Capture the cell that displays the provided text and extract its [x, y] central coordinate. 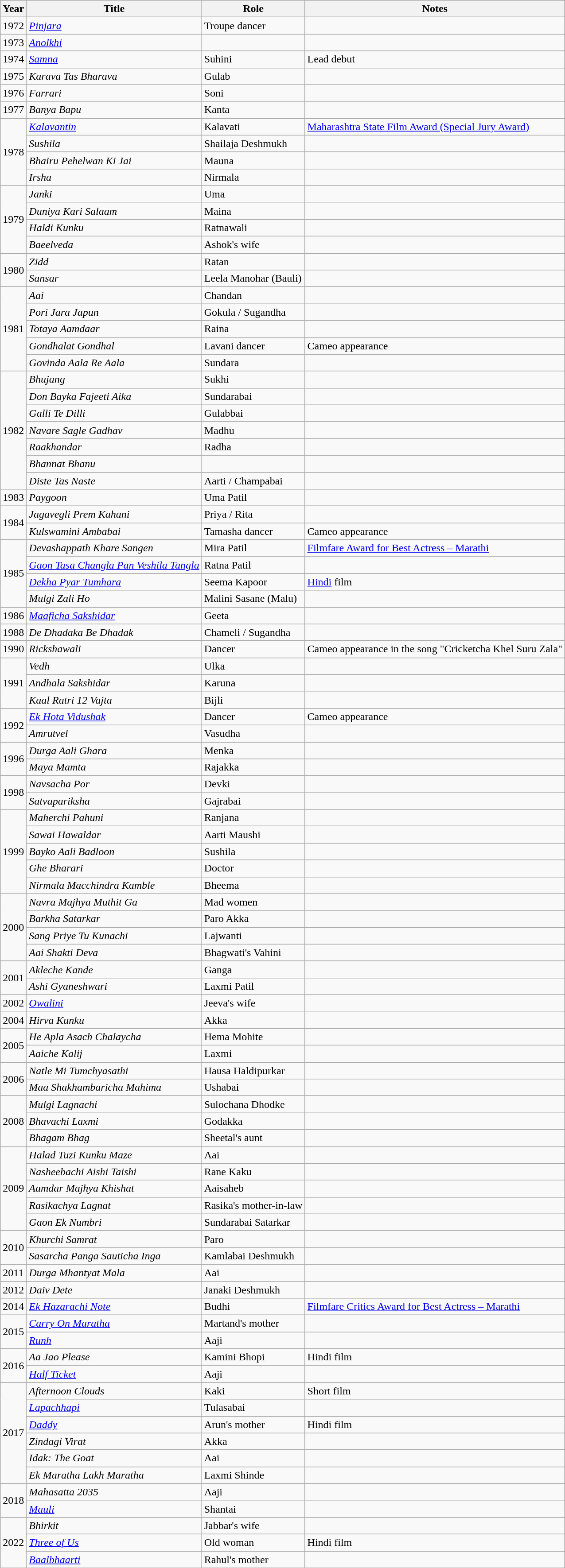
Karuna [253, 683]
Uma [253, 194]
Vedh [114, 666]
Bhirkit [114, 1525]
1973 [13, 43]
Mulgi Lagnachi [114, 1104]
Halad Tuzi Kunku Maze [114, 1155]
Gulabbai [253, 413]
Hema Mohite [253, 1037]
Martand's mother [253, 1324]
Khurchi Samrat [114, 1239]
Gokula / Sugandha [253, 312]
2017 [13, 1433]
Hausa Haldipurkar [253, 1071]
2004 [13, 1020]
Laxmi Patil [253, 986]
Aa Jao Please [114, 1357]
Zidd [114, 262]
Vasudha [253, 733]
Baeelveda [114, 245]
Devki [253, 784]
Banya Bapu [114, 110]
Mauli [114, 1509]
Karava Tas Bharava [114, 76]
Notes [435, 9]
Old woman [253, 1542]
Kamlabai Deshmukh [253, 1256]
Mahasatta 2035 [114, 1492]
1991 [13, 683]
Maaficha Sakshidar [114, 616]
Shantai [253, 1509]
Raina [253, 329]
Bhairu Pehelwan Ki Jai [114, 160]
Cameo appearance in the song "Cricketcha Khel Suru Zala" [435, 649]
Tamasha dancer [253, 531]
Kanta [253, 110]
Aamdar Majhya Khishat [114, 1189]
Malini Sasane (Malu) [253, 599]
1979 [13, 219]
Akleche Kande [114, 969]
Mad women [253, 902]
Sulochana Dhodke [253, 1104]
1982 [13, 430]
Rickshawali [114, 649]
1992 [13, 725]
Half Ticket [114, 1374]
Satvapariksha [114, 801]
Galli Te Dilli [114, 413]
Kalavantin [114, 127]
1999 [13, 852]
1981 [13, 329]
1986 [13, 616]
1990 [13, 649]
2005 [13, 1045]
Ratna Patil [253, 565]
Chameli / Sugandha [253, 632]
Ushabai [253, 1088]
2014 [13, 1307]
Paro Akka [253, 919]
Anolkhi [114, 43]
2009 [13, 1189]
Kaal Ratri 12 Vajta [114, 700]
Maa Shakhambaricha Mahima [114, 1088]
Pori Jara Japun [114, 312]
Filmfare Award for Best Actress – Marathi [435, 548]
Ashok's wife [253, 245]
Duniya Kari Salaam [114, 211]
Navsacha Por [114, 784]
1996 [13, 759]
Haldi Kunku [114, 228]
Janki [114, 194]
Bhagwati's Vahini [253, 952]
Nirmala [253, 177]
Bayko Aali Badloon [114, 852]
Sansar [114, 279]
Nirmala Macchindra Kamble [114, 885]
1998 [13, 793]
Bijli [253, 700]
Devashappath Khare Sangen [114, 548]
Rane Kaku [253, 1172]
Short film [435, 1391]
Pinjara [114, 26]
Aaisaheb [253, 1189]
Bhannat Bhanu [114, 464]
Lapachhapi [114, 1408]
Rasika's mother-in-law [253, 1205]
2012 [13, 1290]
Aai Shakti Deva [114, 952]
Paro [253, 1239]
1980 [13, 270]
Geeta [253, 616]
Troupe dancer [253, 26]
Ulka [253, 666]
Rajakka [253, 767]
Kamini Bhopi [253, 1357]
Ashi Gyaneshwari [114, 986]
Zindagi Virat [114, 1441]
Baalbhaarti [114, 1559]
Runh [114, 1340]
Amrutvel [114, 733]
Diste Tas Naste [114, 480]
Kalavati [253, 127]
Ek Hazarachi Note [114, 1307]
Bhavachi Laxmi [114, 1121]
Maherchi Pahuni [114, 818]
Madhu [253, 430]
Gulab [253, 76]
Bhagam Bhag [114, 1138]
Aarti Maushi [253, 835]
Three of Us [114, 1542]
Nasheebachi Aishi Taishi [114, 1172]
Laxmi [253, 1054]
Maya Mamta [114, 767]
Lead debut [435, 59]
Ek Hota Vidushak [114, 716]
Afternoon Clouds [114, 1391]
Sundara [253, 363]
Ganga [253, 969]
Navare Sagle Gadhav [114, 430]
Sheetal's aunt [253, 1138]
Ranjana [253, 818]
Godakka [253, 1121]
Filmfare Critics Award for Best Actress – Marathi [435, 1307]
1974 [13, 59]
2008 [13, 1121]
Durga Mhantyat Mala [114, 1273]
Budhi [253, 1307]
Ek Maratha Lakh Maratha [114, 1475]
Idak: The Goat [114, 1458]
Doctor [253, 868]
Lavani dancer [253, 346]
Sundarabai Satarkar [253, 1222]
Barkha Satarkar [114, 919]
Mauna [253, 160]
Laxmi Shinde [253, 1475]
1976 [13, 93]
2022 [13, 1542]
Shailaja Deshmukh [253, 143]
Soni [253, 93]
Janaki Deshmukh [253, 1290]
1983 [13, 498]
2018 [13, 1500]
Durga Aali Ghara [114, 751]
Suhini [253, 59]
Sang Priye Tu Kunachi [114, 936]
Hirva Kunku [114, 1020]
Samna [114, 59]
Rahul's mother [253, 1559]
Ratan [253, 262]
Kaki [253, 1391]
2001 [13, 978]
Gaon Tasa Changla Pan Veshila Tangla [114, 565]
Sukhi [253, 379]
1978 [13, 152]
Leela Manohar (Bauli) [253, 279]
Natle Mi Tumchyasathi [114, 1071]
Kulswamini Ambabai [114, 531]
Title [114, 9]
Govinda Aala Re Aala [114, 363]
Sawai Hawaldar [114, 835]
Daiv Dete [114, 1290]
Mira Patil [253, 548]
Year [13, 9]
2006 [13, 1079]
Mulgi Zali Ho [114, 599]
Paygoon [114, 498]
2000 [13, 927]
Aaiche Kalij [114, 1054]
Seema Kapoor [253, 582]
2002 [13, 1003]
He Apla Asach Chalaycha [114, 1037]
Owalini [114, 1003]
De Dhadaka Be Dhadak [114, 632]
Chandan [253, 295]
Ghe Bharari [114, 868]
Dekha Pyar Tumhara [114, 582]
Daddy [114, 1425]
Jabbar's wife [253, 1525]
Priya / Rita [253, 515]
Uma Patil [253, 498]
Radha [253, 447]
Gajrabai [253, 801]
1975 [13, 76]
Menka [253, 751]
1977 [13, 110]
Raakhandar [114, 447]
Ratnawali [253, 228]
Sundarabai [253, 396]
Jeeva's wife [253, 1003]
1984 [13, 523]
Sasarcha Panga Sauticha Inga [114, 1256]
Maina [253, 211]
Gaon Ek Numbri [114, 1222]
Bhujang [114, 379]
1988 [13, 632]
Totaya Aamdaar [114, 329]
Role [253, 9]
2016 [13, 1366]
2015 [13, 1332]
1985 [13, 573]
Aarti / Champabai [253, 480]
Lajwanti [253, 936]
Maharashtra State Film Award (Special Jury Award) [435, 127]
Farrari [114, 93]
2011 [13, 1273]
Jagavegli Prem Kahani [114, 515]
Bheema [253, 885]
Gondhalat Gondhal [114, 346]
Rasikachya Lagnat [114, 1205]
Arun's mother [253, 1425]
Navra Majhya Muthit Ga [114, 902]
Andhala Sakshidar [114, 683]
Carry On Maratha [114, 1324]
1972 [13, 26]
Don Bayka Fajeeti Aika [114, 396]
Tulasabai [253, 1408]
Irsha [114, 177]
2010 [13, 1247]
